Output the (x, y) coordinate of the center of the cell containing the given text.  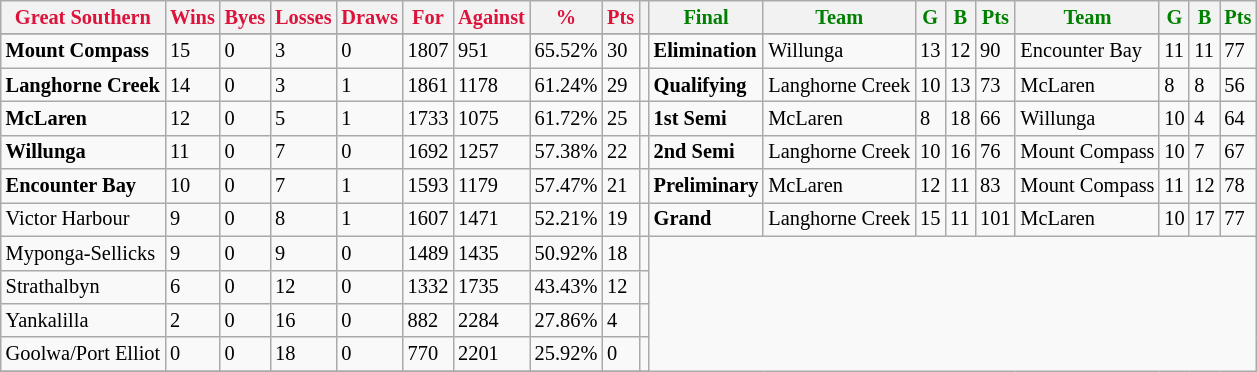
6 (192, 287)
14 (192, 85)
78 (1238, 186)
For (428, 17)
1075 (492, 118)
Victor Harbour (83, 219)
30 (620, 51)
1332 (428, 287)
56 (1238, 85)
66 (995, 118)
1807 (428, 51)
64 (1238, 118)
101 (995, 219)
Myponga-Sellicks (83, 253)
1735 (492, 287)
2 (192, 320)
Against (492, 17)
61.24% (566, 85)
5 (303, 118)
90 (995, 51)
Elimination (706, 51)
Goolwa/Port Elliot (83, 354)
1st Semi (706, 118)
Final (706, 17)
21 (620, 186)
Grand (706, 219)
67 (1238, 152)
25 (620, 118)
1179 (492, 186)
Preliminary (706, 186)
43.43% (566, 287)
22 (620, 152)
1733 (428, 118)
1607 (428, 219)
Draws (369, 17)
61.72% (566, 118)
Qualifying (706, 85)
Losses (303, 17)
Strathalbyn (83, 287)
Byes (245, 17)
2nd Semi (706, 152)
1489 (428, 253)
1593 (428, 186)
65.52% (566, 51)
Great Southern (83, 17)
76 (995, 152)
770 (428, 354)
1257 (492, 152)
83 (995, 186)
17 (1204, 219)
Wins (192, 17)
73 (995, 85)
50.92% (566, 253)
951 (492, 51)
882 (428, 320)
1471 (492, 219)
27.86% (566, 320)
57.47% (566, 186)
29 (620, 85)
% (566, 17)
57.38% (566, 152)
2284 (492, 320)
1435 (492, 253)
2201 (492, 354)
52.21% (566, 219)
19 (620, 219)
1861 (428, 85)
25.92% (566, 354)
Yankalilla (83, 320)
1692 (428, 152)
1178 (492, 85)
